Return the (X, Y) coordinate for the center point of the cell that contains the specified text.  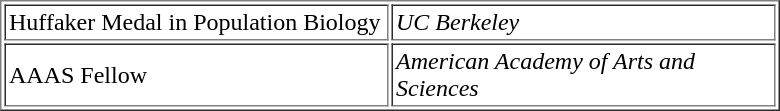
UC Berkeley (584, 22)
Huffaker Medal in Population Biology (196, 22)
AAAS Fellow (196, 76)
American Academy of Arts and Sciences (584, 76)
